Find where the given text appears and provide that cell's center as [x, y] coordinate. 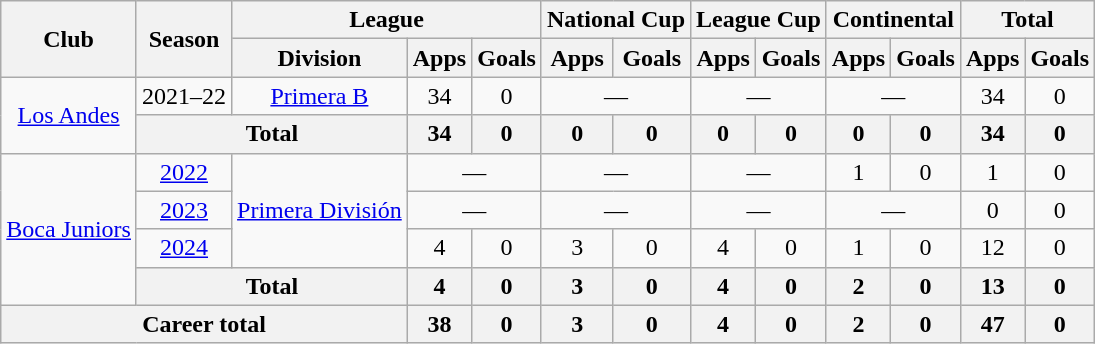
2021–22 [184, 96]
League [387, 20]
Primera División [320, 210]
2022 [184, 172]
47 [992, 324]
Boca Juniors [69, 229]
2023 [184, 210]
Career total [204, 324]
Continental [893, 20]
Los Andes [69, 115]
Primera B [320, 96]
12 [992, 248]
National Cup [616, 20]
Division [320, 58]
Season [184, 39]
League Cup [759, 20]
38 [439, 324]
2024 [184, 248]
13 [992, 286]
Club [69, 39]
